From the cell containing the given text, extract its center point as (X, Y) coordinate. 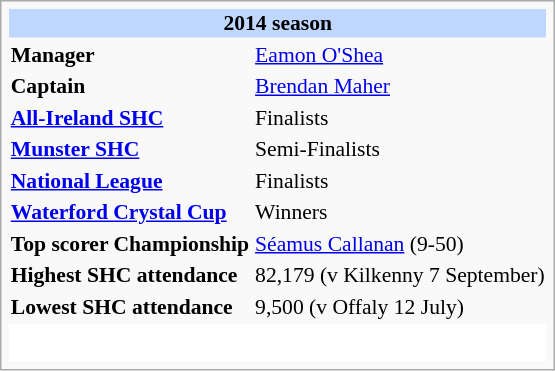
9,500 (v Offaly 12 July) (400, 306)
Semi-Finalists (400, 149)
All-Ireland SHC (130, 117)
82,179 (v Kilkenny 7 September) (400, 275)
Munster SHC (130, 149)
Top scorer Championship (130, 243)
Winners (400, 212)
National League (130, 180)
Waterford Crystal Cup (130, 212)
Eamon O'Shea (400, 54)
Highest SHC attendance (130, 275)
2014 season (278, 23)
Brendan Maher (400, 86)
Séamus Callanan (9-50) (400, 243)
Manager (130, 54)
Captain (130, 86)
Lowest SHC attendance (130, 306)
